For the text-containing cell, return its midpoint in [X, Y] coordinate format. 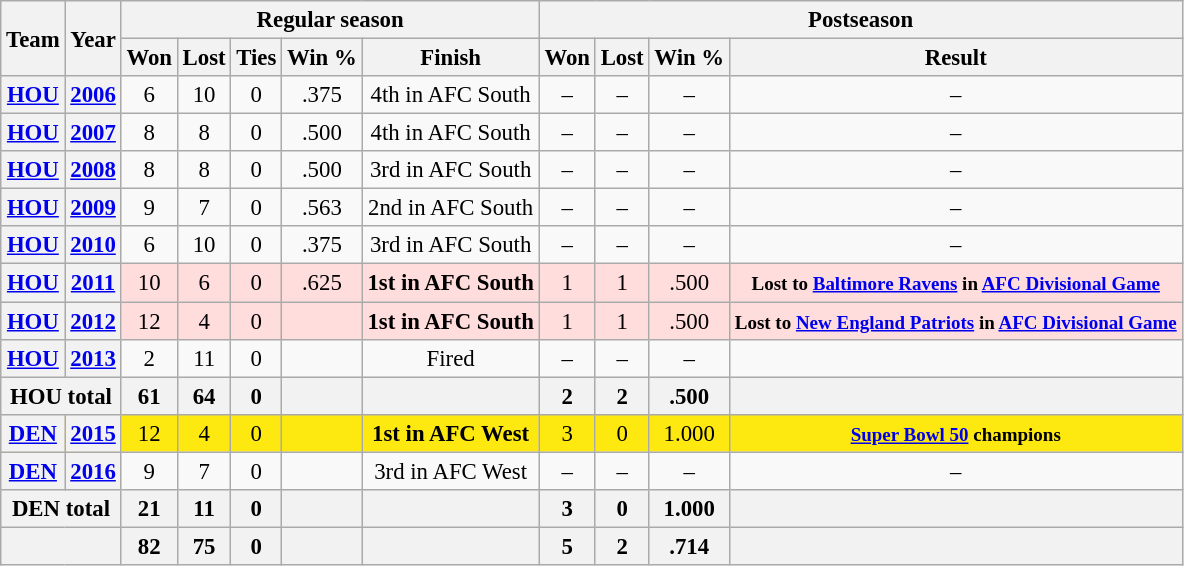
2006 [93, 95]
2008 [93, 170]
2015 [93, 433]
82 [149, 546]
2nd in AFC South [450, 208]
Lost to Baltimore Ravens in AFC Divisional Game [956, 283]
64 [204, 396]
Year [93, 38]
Regular season [330, 20]
2013 [93, 358]
2010 [93, 245]
1st in AFC West [450, 433]
DEN total [61, 509]
2012 [93, 321]
Fired [450, 358]
Super Bowl 50 champions [956, 433]
Ties [256, 58]
.563 [322, 208]
3rd in AFC West [450, 471]
21 [149, 509]
2009 [93, 208]
Team [33, 38]
2007 [93, 133]
2011 [93, 283]
Result [956, 58]
61 [149, 396]
2016 [93, 471]
Lost to New England Patriots in AFC Divisional Game [956, 321]
HOU total [61, 396]
Finish [450, 58]
5 [567, 546]
.714 [689, 546]
.625 [322, 283]
Postseason [860, 20]
75 [204, 546]
